Scan for the cell matching the given text and deliver its (x, y) coordinate at center. 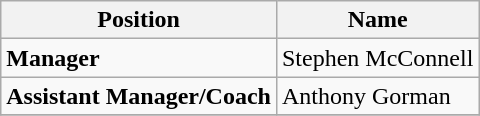
Anthony Gorman (377, 96)
Stephen McConnell (377, 58)
Position (139, 20)
Assistant Manager/Coach (139, 96)
Manager (139, 58)
Name (377, 20)
